Provide the [X, Y] coordinate of the cell's center where the given text is located.  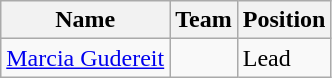
Team [204, 20]
Position [284, 20]
Lead [284, 58]
Marcia Gudereit [86, 58]
Name [86, 20]
